Pinpoint the cell where the given text exists, returning its (x, y) midpoint coordinate. 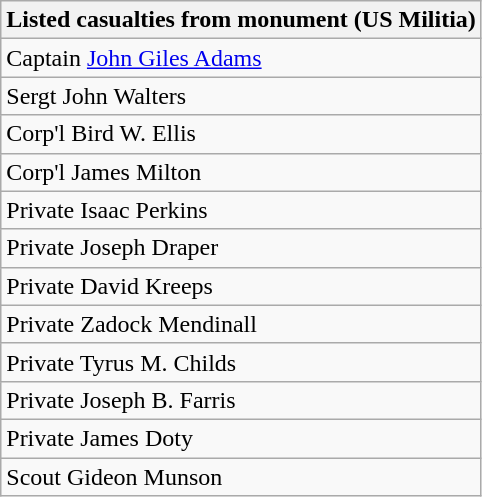
Private Joseph Draper (242, 248)
Captain John Giles Adams (242, 58)
Listed casualties from monument (US Militia) (242, 20)
Private Zadock Mendinall (242, 324)
Private James Doty (242, 438)
Corp'l James Milton (242, 172)
Scout Gideon Munson (242, 477)
Sergt John Walters (242, 96)
Corp'l Bird W. Ellis (242, 134)
Private Tyrus M. Childs (242, 362)
Private Joseph B. Farris (242, 400)
Private David Kreeps (242, 286)
Private Isaac Perkins (242, 210)
